Search for the cell housing the specified text and yield its [X, Y] center coordinate. 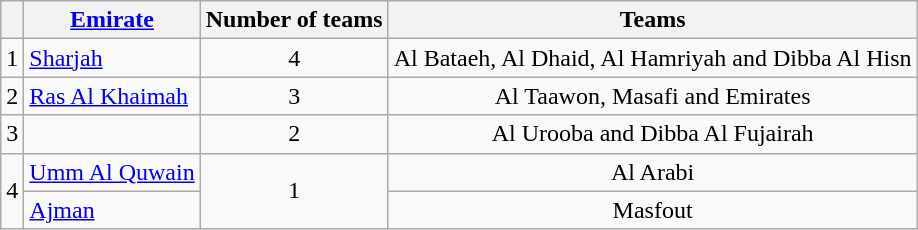
Masfout [652, 210]
Number of teams [294, 20]
Sharjah [112, 58]
Umm Al Quwain [112, 172]
Al Bataeh, Al Dhaid, Al Hamriyah and Dibba Al Hisn [652, 58]
Teams [652, 20]
Ras Al Khaimah [112, 96]
Emirate [112, 20]
Al Urooba and Dibba Al Fujairah [652, 134]
Al Arabi [652, 172]
Al Taawon, Masafi and Emirates [652, 96]
Ajman [112, 210]
